Search for the cell housing the specified text and yield its [X, Y] center coordinate. 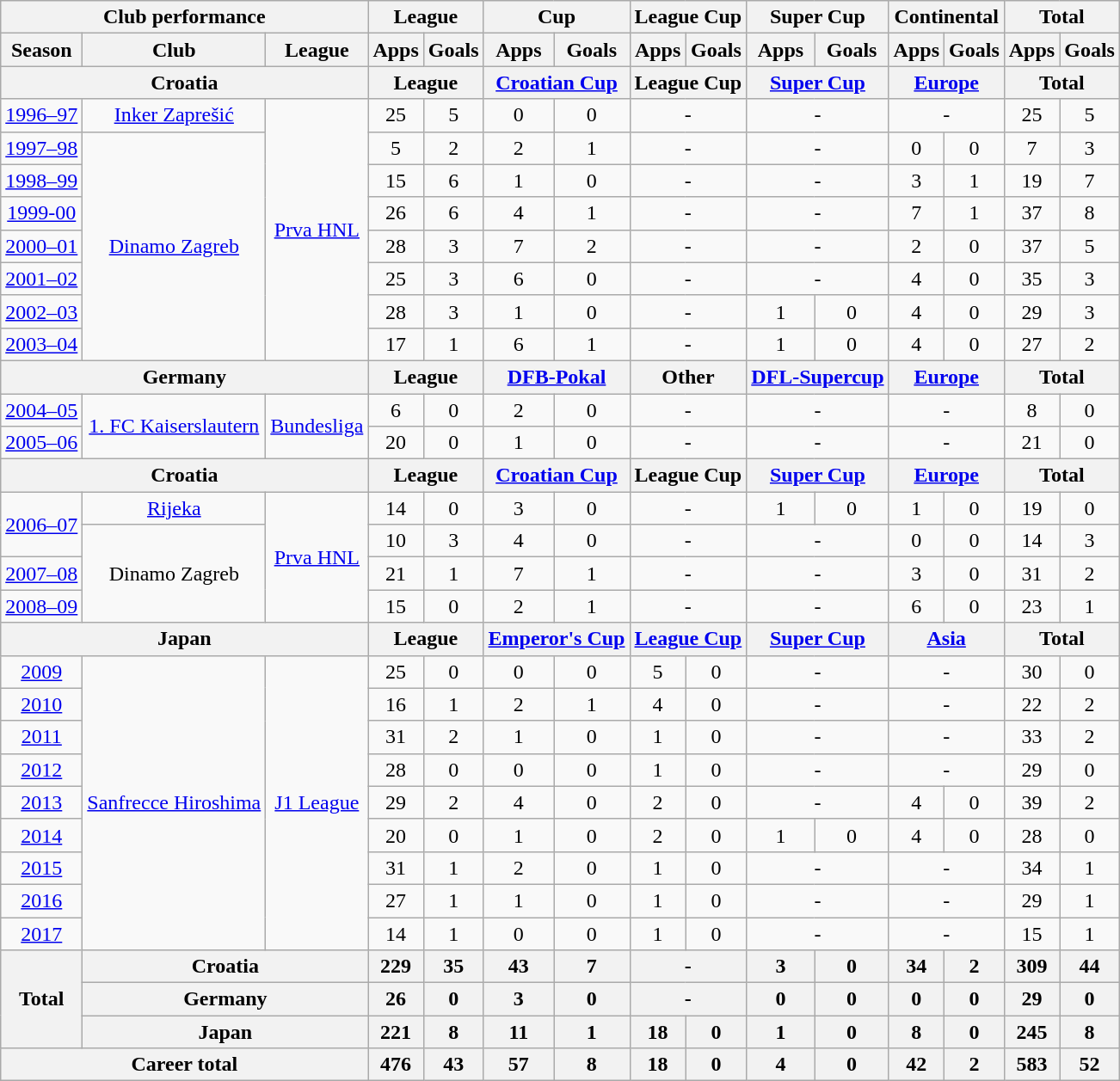
2005–06 [41, 443]
57 [519, 1065]
221 [396, 1032]
39 [1031, 802]
2004–05 [41, 410]
2013 [41, 802]
DFL-Supercup [817, 377]
Emperor's Cup [557, 639]
42 [916, 1065]
2007–08 [41, 574]
Continental [946, 17]
Rijeka [174, 508]
2010 [41, 704]
23 [1031, 606]
Asia [946, 639]
J1 League [317, 803]
2009 [41, 672]
DFB-Pokal [557, 377]
Season [41, 50]
245 [1031, 1032]
33 [1031, 737]
2008–09 [41, 606]
2017 [41, 933]
2016 [41, 900]
2012 [41, 770]
Club performance [184, 17]
17 [396, 344]
2011 [41, 737]
1999-00 [41, 213]
44 [1090, 967]
11 [519, 1032]
2001–02 [41, 279]
Sanfrecce Hiroshima [174, 803]
Bundesliga [317, 427]
Other [688, 377]
476 [396, 1065]
Club [174, 50]
309 [1031, 967]
1998–99 [41, 181]
1996–97 [41, 115]
16 [396, 704]
2014 [41, 835]
2015 [41, 868]
2000–01 [41, 246]
22 [1031, 704]
30 [1031, 672]
Inker Zaprešić [174, 115]
Career total [184, 1065]
2006–07 [41, 525]
1997–98 [41, 148]
Cup [557, 17]
229 [396, 967]
1. FC Kaiserslautern [174, 427]
2003–04 [41, 344]
52 [1090, 1065]
10 [396, 541]
2002–03 [41, 311]
583 [1031, 1065]
